For the text-containing cell, return its midpoint in (X, Y) coordinate format. 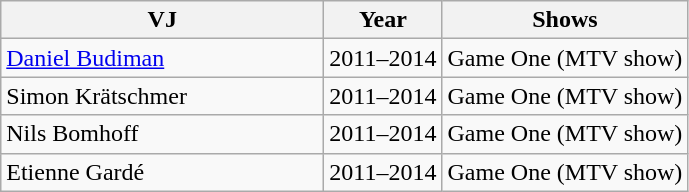
Daniel Budiman (162, 58)
Etienne Gardé (162, 172)
VJ (162, 20)
Nils Bomhoff (162, 134)
Year (383, 20)
Shows (565, 20)
Simon Krätschmer (162, 96)
